Scan for the cell matching the given text and deliver its (X, Y) coordinate at center. 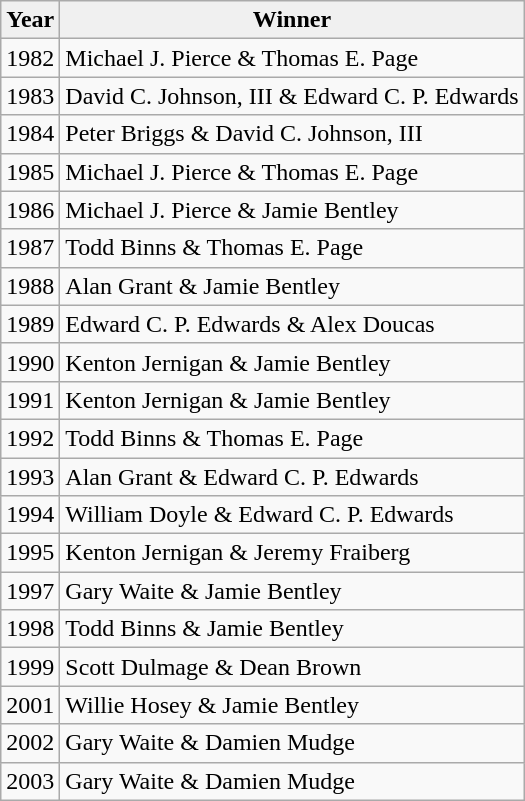
Winner (292, 20)
1987 (30, 248)
1989 (30, 324)
1993 (30, 477)
Kenton Jernigan & Jeremy Fraiberg (292, 553)
Todd Binns & Jamie Bentley (292, 629)
1991 (30, 400)
Alan Grant & Jamie Bentley (292, 286)
1997 (30, 591)
1984 (30, 134)
2003 (30, 781)
Willie Hosey & Jamie Bentley (292, 705)
2002 (30, 743)
1988 (30, 286)
1999 (30, 667)
Peter Briggs & David C. Johnson, III (292, 134)
Scott Dulmage & Dean Brown (292, 667)
1994 (30, 515)
2001 (30, 705)
1982 (30, 58)
Alan Grant & Edward C. P. Edwards (292, 477)
William Doyle & Edward C. P. Edwards (292, 515)
1995 (30, 553)
David C. Johnson, III & Edward C. P. Edwards (292, 96)
Edward C. P. Edwards & Alex Doucas (292, 324)
1985 (30, 172)
1986 (30, 210)
1998 (30, 629)
1990 (30, 362)
Year (30, 20)
Michael J. Pierce & Jamie Bentley (292, 210)
1983 (30, 96)
1992 (30, 438)
Gary Waite & Jamie Bentley (292, 591)
